Pinpoint the cell where the given text exists, returning its [x, y] midpoint coordinate. 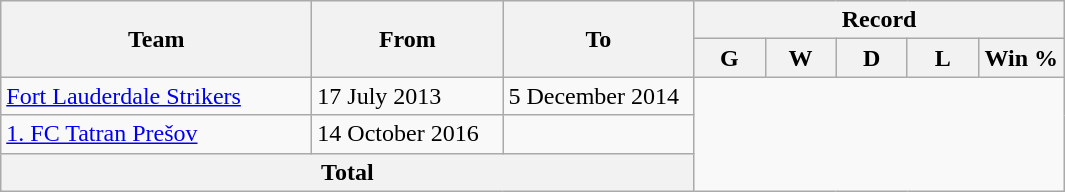
To [598, 39]
14 October 2016 [408, 134]
D [872, 58]
17 July 2013 [408, 96]
W [800, 58]
From [408, 39]
Total [348, 172]
Team [156, 39]
5 December 2014 [598, 96]
Fort Lauderdale Strikers [156, 96]
1. FC Tatran Prešov [156, 134]
G [730, 58]
Record [879, 20]
L [942, 58]
Win % [1021, 58]
